Locate the cell with the specified text and output its (X, Y) center coordinate. 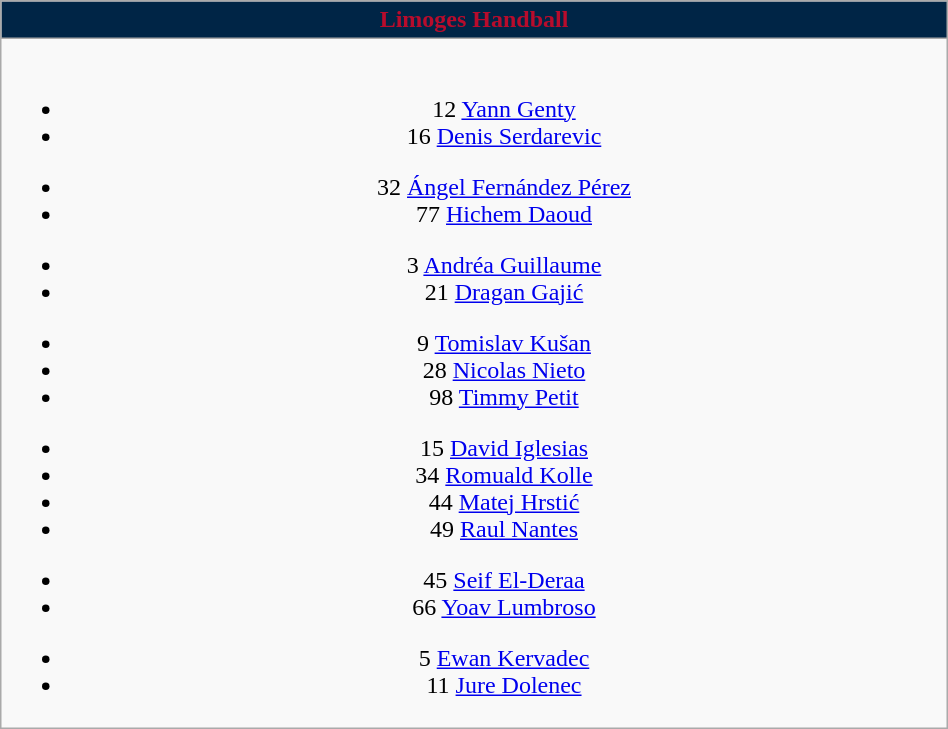
Limoges Handball (474, 20)
